Determine the (x, y) coordinate at the center of the cell enclosing the given text.  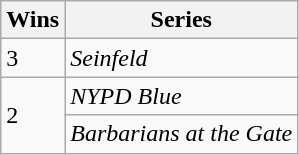
Wins (33, 20)
2 (33, 115)
Series (182, 20)
Barbarians at the Gate (182, 134)
3 (33, 58)
NYPD Blue (182, 96)
Seinfeld (182, 58)
